Determine the [X, Y] coordinate at the center of the cell enclosing the given text.  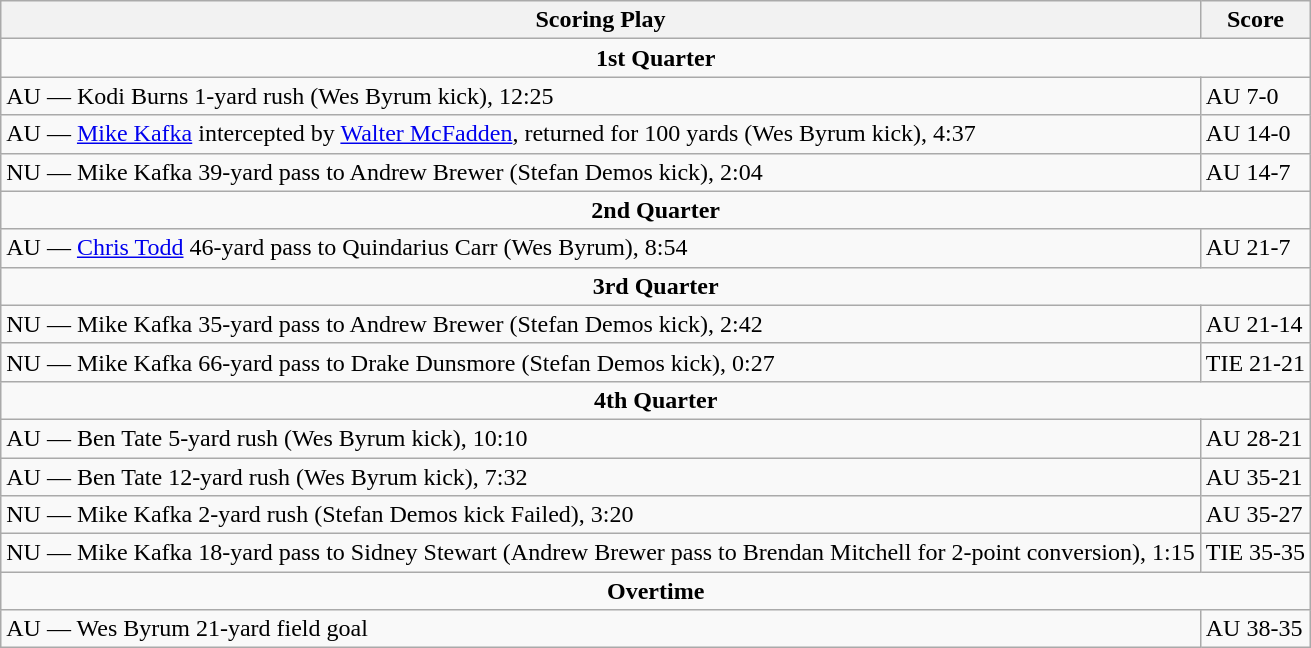
NU — Mike Kafka 66-yard pass to Drake Dunsmore (Stefan Demos kick), 0:27 [600, 362]
Score [1255, 20]
4th Quarter [656, 400]
AU 21-7 [1255, 248]
NU — Mike Kafka 18-yard pass to Sidney Stewart (Andrew Brewer pass to Brendan Mitchell for 2-point conversion), 1:15 [600, 553]
AU 38-35 [1255, 629]
AU — Ben Tate 12-yard rush (Wes Byrum kick), 7:32 [600, 477]
AU 35-21 [1255, 477]
TIE 35-35 [1255, 553]
AU — Chris Todd 46-yard pass to Quindarius Carr (Wes Byrum), 8:54 [600, 248]
AU 7-0 [1255, 96]
AU 14-0 [1255, 134]
AU — Mike Kafka intercepted by Walter McFadden, returned for 100 yards (Wes Byrum kick), 4:37 [600, 134]
AU — Wes Byrum 21-yard field goal [600, 629]
AU 21-14 [1255, 324]
AU 35-27 [1255, 515]
Scoring Play [600, 20]
3rd Quarter [656, 286]
1st Quarter [656, 58]
TIE 21-21 [1255, 362]
AU 28-21 [1255, 438]
2nd Quarter [656, 210]
AU — Kodi Burns 1-yard rush (Wes Byrum kick), 12:25 [600, 96]
AU 14-7 [1255, 172]
NU — Mike Kafka 2-yard rush (Stefan Demos kick Failed), 3:20 [600, 515]
Overtime [656, 591]
NU — Mike Kafka 39-yard pass to Andrew Brewer (Stefan Demos kick), 2:04 [600, 172]
NU — Mike Kafka 35-yard pass to Andrew Brewer (Stefan Demos kick), 2:42 [600, 324]
AU — Ben Tate 5-yard rush (Wes Byrum kick), 10:10 [600, 438]
